Locate the cell with the specified text and output its (X, Y) center coordinate. 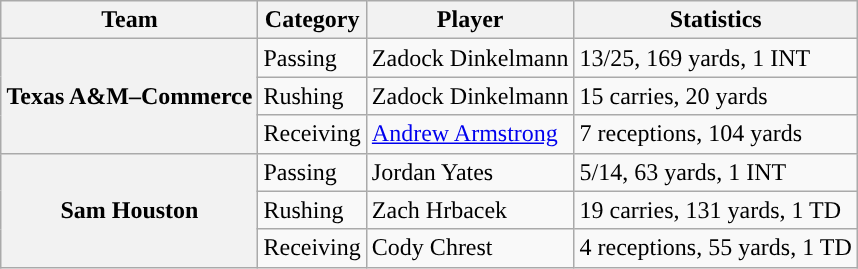
4 receptions, 55 yards, 1 TD (716, 248)
Zach Hrbacek (470, 210)
13/25, 169 yards, 1 INT (716, 58)
Team (130, 20)
Andrew Armstrong (470, 134)
15 carries, 20 yards (716, 96)
Player (470, 20)
Cody Chrest (470, 248)
Sam Houston (130, 210)
5/14, 63 yards, 1 INT (716, 172)
Jordan Yates (470, 172)
Category (312, 20)
19 carries, 131 yards, 1 TD (716, 210)
7 receptions, 104 yards (716, 134)
Texas A&M–Commerce (130, 96)
Statistics (716, 20)
